From the cell containing the given text, extract its center point as (X, Y) coordinate. 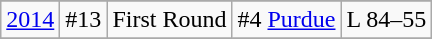
First Round (170, 20)
L 84–55 (386, 20)
#4 Purdue (286, 20)
2014 (30, 20)
#13 (84, 20)
